Search for the cell housing the specified text and yield its (X, Y) center coordinate. 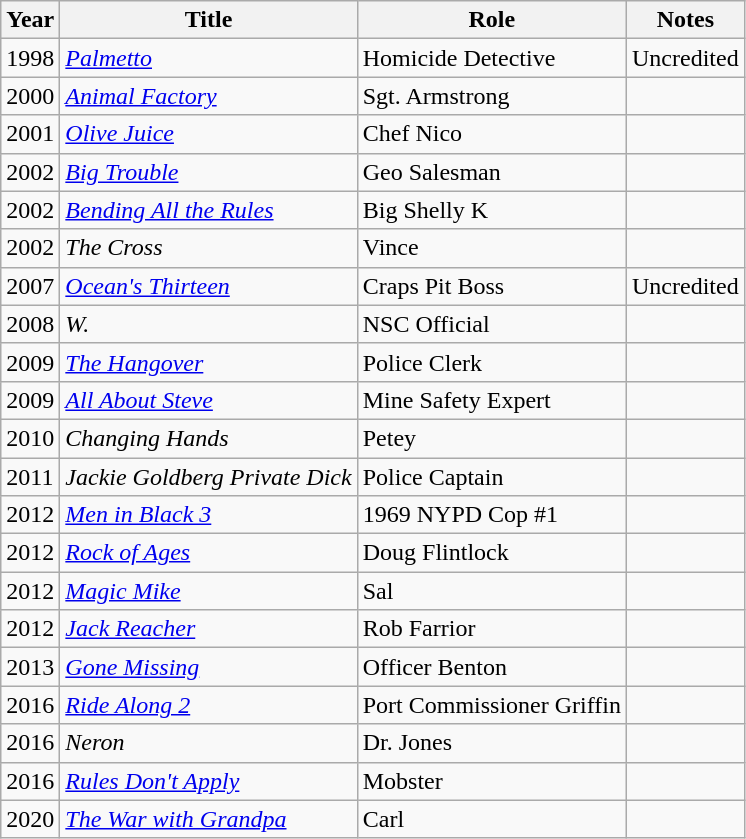
Magic Mike (208, 591)
Officer Benton (492, 667)
Doug Flintlock (492, 553)
The Hangover (208, 362)
Title (208, 20)
The Cross (208, 248)
Rob Farrior (492, 629)
Role (492, 20)
The War with Grandpa (208, 819)
W. (208, 324)
2001 (30, 134)
1969 NYPD Cop #1 (492, 515)
Notes (686, 20)
Year (30, 20)
Changing Hands (208, 438)
2010 (30, 438)
Palmetto (208, 58)
1998 (30, 58)
Animal Factory (208, 96)
2020 (30, 819)
Chef Nico (492, 134)
Mine Safety Expert (492, 400)
Police Captain (492, 477)
Gone Missing (208, 667)
NSC Official (492, 324)
2000 (30, 96)
Rock of Ages (208, 553)
Carl (492, 819)
Neron (208, 743)
Big Shelly K (492, 210)
Homicide Detective (492, 58)
Petey (492, 438)
Sal (492, 591)
2013 (30, 667)
Ocean's Thirteen (208, 286)
Men in Black 3 (208, 515)
Police Clerk (492, 362)
Vince (492, 248)
2008 (30, 324)
Dr. Jones (492, 743)
Bending All the Rules (208, 210)
Geo Salesman (492, 172)
Olive Juice (208, 134)
Rules Don't Apply (208, 781)
Sgt. Armstrong (492, 96)
Port Commissioner Griffin (492, 705)
Big Trouble (208, 172)
Jackie Goldberg Private Dick (208, 477)
Jack Reacher (208, 629)
Craps Pit Boss (492, 286)
Mobster (492, 781)
All About Steve (208, 400)
Ride Along 2 (208, 705)
2011 (30, 477)
2007 (30, 286)
